For the text-containing cell, return its midpoint in [x, y] coordinate format. 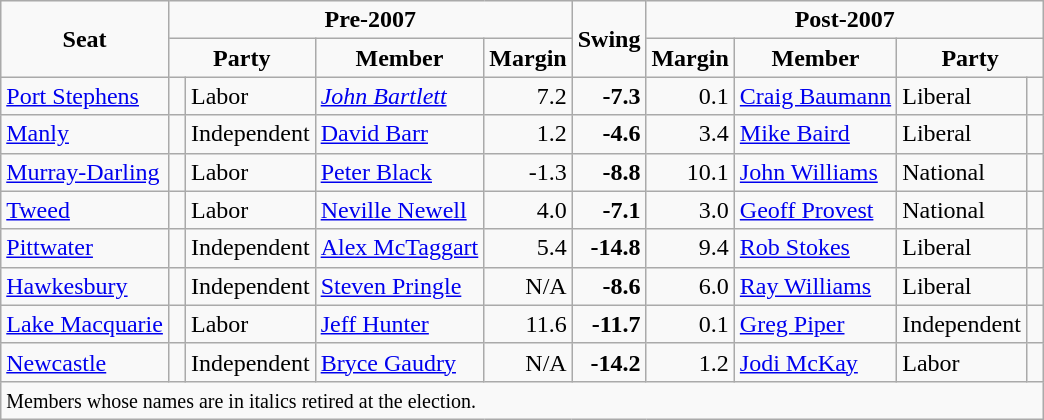
Bryce Gaudry [400, 362]
Greg Piper [815, 324]
3.0 [690, 210]
Peter Black [400, 172]
Lake Macquarie [85, 324]
9.4 [690, 248]
Newcastle [85, 362]
10.1 [690, 172]
Steven Pringle [400, 286]
Swing [609, 39]
Murray-Darling [85, 172]
-7.3 [609, 96]
Geoff Provest [815, 210]
Manly [85, 134]
6.0 [690, 286]
4.0 [528, 210]
David Barr [400, 134]
Mike Baird [815, 134]
Jodi McKay [815, 362]
-1.3 [528, 172]
Post-2007 [845, 20]
-14.2 [609, 362]
-7.1 [609, 210]
3.4 [690, 134]
Rob Stokes [815, 248]
Members whose names are in italics retired at the election. [522, 400]
-14.8 [609, 248]
Pittwater [85, 248]
Ray Williams [815, 286]
-8.8 [609, 172]
11.6 [528, 324]
7.2 [528, 96]
John Williams [815, 172]
Tweed [85, 210]
Hawkesbury [85, 286]
Alex McTaggart [400, 248]
Pre-2007 [370, 20]
Neville Newell [400, 210]
Jeff Hunter [400, 324]
Seat [85, 39]
5.4 [528, 248]
-11.7 [609, 324]
Craig Baumann [815, 96]
-4.6 [609, 134]
Port Stephens [85, 96]
-8.6 [609, 286]
John Bartlett [400, 96]
